Find where the given text appears and provide that cell's center as (X, Y) coordinate. 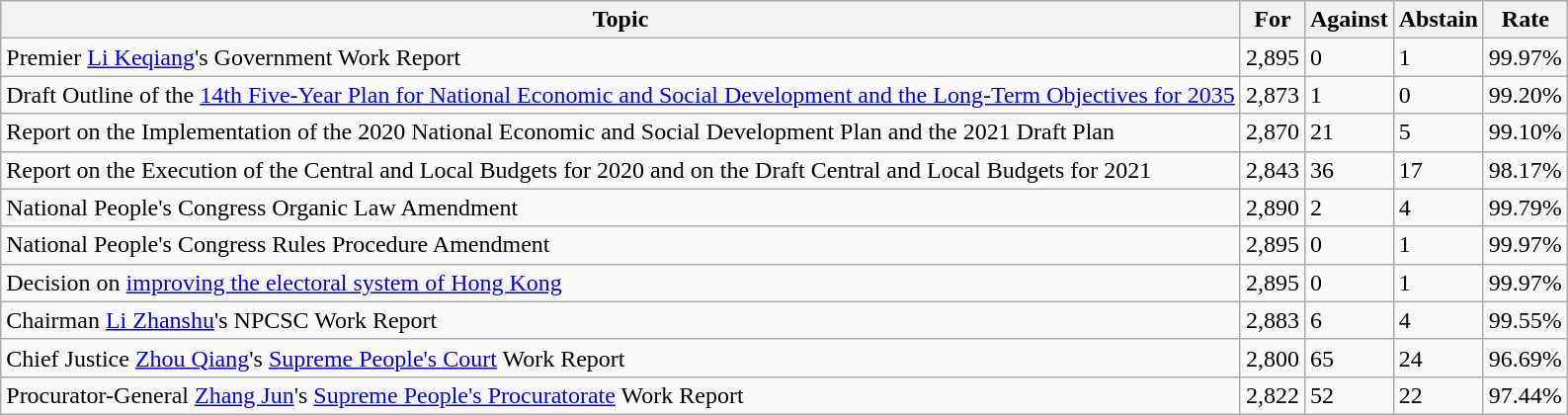
24 (1439, 358)
52 (1349, 395)
Decision on improving the electoral system of Hong Kong (620, 283)
2,883 (1273, 320)
99.79% (1526, 207)
2,822 (1273, 395)
2,800 (1273, 358)
65 (1349, 358)
96.69% (1526, 358)
5 (1439, 132)
Rate (1526, 20)
National People's Congress Organic Law Amendment (620, 207)
Chairman Li Zhanshu's NPCSC Work Report (620, 320)
97.44% (1526, 395)
Report on the Implementation of the 2020 National Economic and Social Development Plan and the 2021 Draft Plan (620, 132)
21 (1349, 132)
99.55% (1526, 320)
Draft Outline of the 14th Five-Year Plan for National Economic and Social Development and the Long-Term Objectives for 2035 (620, 95)
6 (1349, 320)
Topic (620, 20)
2 (1349, 207)
2,843 (1273, 170)
Chief Justice Zhou Qiang's Supreme People's Court Work Report (620, 358)
Procurator-General Zhang Jun's Supreme People's Procuratorate Work Report (620, 395)
99.20% (1526, 95)
2,873 (1273, 95)
36 (1349, 170)
2,890 (1273, 207)
Report on the Execution of the Central and Local Budgets for 2020 and on the Draft Central and Local Budgets for 2021 (620, 170)
Abstain (1439, 20)
National People's Congress Rules Procedure Amendment (620, 245)
98.17% (1526, 170)
2,870 (1273, 132)
Against (1349, 20)
Premier Li Keqiang's Government Work Report (620, 57)
22 (1439, 395)
17 (1439, 170)
99.10% (1526, 132)
For (1273, 20)
